Find where the given text appears and provide that cell's center as [X, Y] coordinate. 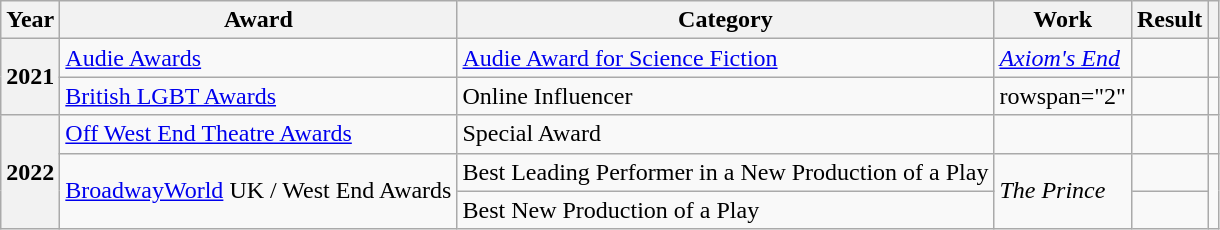
Online Influencer [726, 96]
Category [726, 20]
Best Leading Performer in a New Production of a Play [726, 172]
Audie Awards [258, 58]
2022 [30, 172]
Year [30, 20]
Off West End Theatre Awards [258, 134]
BroadwayWorld UK / West End Awards [258, 191]
2021 [30, 77]
rowspan="2" [1063, 96]
Audie Award for Science Fiction [726, 58]
Special Award [726, 134]
Best New Production of a Play [726, 210]
British LGBT Awards [258, 96]
The Prince [1063, 191]
Axiom's End [1063, 58]
Result [1169, 20]
Work [1063, 20]
Award [258, 20]
